Determine the [X, Y] coordinate at the center of the cell enclosing the given text.  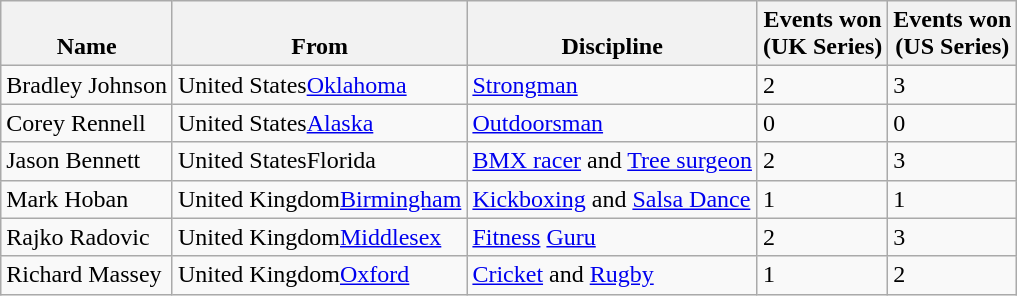
Mark Hoban [87, 199]
From [319, 34]
Richard Massey [87, 275]
Events won(US Series) [952, 34]
United StatesAlaska [319, 123]
Strongman [612, 85]
United StatesOklahoma [319, 85]
United KingdomBirmingham [319, 199]
Discipline [612, 34]
United KingdomOxford [319, 275]
Name [87, 34]
BMX racer and Tree surgeon [612, 161]
United StatesFlorida [319, 161]
Events won(UK Series) [822, 34]
Bradley Johnson [87, 85]
Rajko Radovic [87, 237]
Corey Rennell [87, 123]
United KingdomMiddlesex [319, 237]
Jason Bennett [87, 161]
Fitness Guru [612, 237]
Kickboxing and Salsa Dance [612, 199]
Outdoorsman [612, 123]
Cricket and Rugby [612, 275]
